Find where the given text appears and provide that cell's center as (x, y) coordinate. 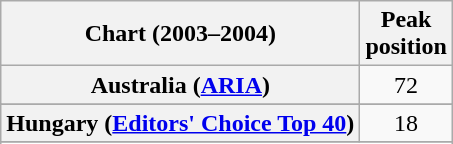
Australia (ARIA) (180, 85)
18 (406, 123)
72 (406, 85)
Chart (2003–2004) (180, 34)
Hungary (Editors' Choice Top 40) (180, 123)
Peakposition (406, 34)
